Find where the given text appears and provide that cell's center as [X, Y] coordinate. 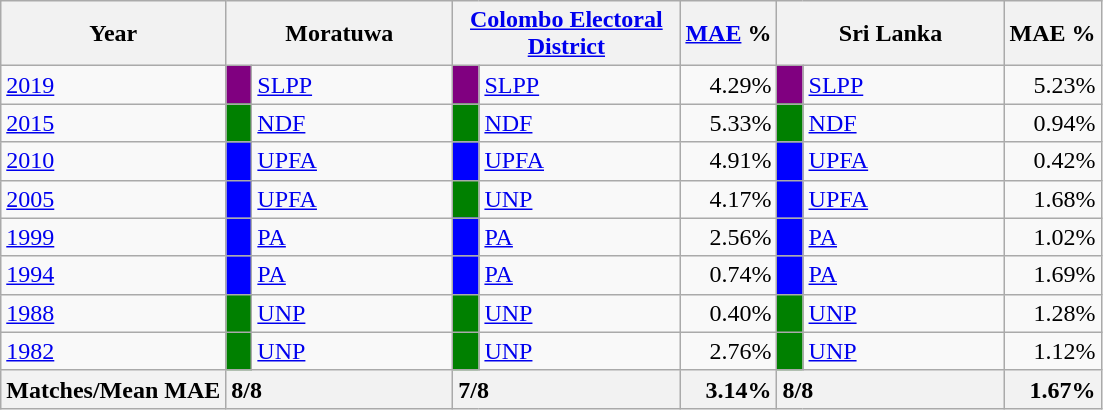
1.12% [1052, 351]
1982 [114, 351]
0.74% [728, 275]
4.91% [728, 161]
4.29% [728, 85]
5.23% [1052, 85]
2010 [114, 161]
0.42% [1052, 161]
1994 [114, 275]
1999 [114, 237]
5.33% [728, 123]
Matches/Mean MAE [114, 389]
Sri Lanka [890, 34]
7/8 [566, 389]
2019 [114, 85]
Year [114, 34]
Colombo Electoral District [566, 34]
1.69% [1052, 275]
2.76% [728, 351]
4.17% [728, 199]
1988 [114, 313]
2005 [114, 199]
2.56% [728, 237]
0.40% [728, 313]
0.94% [1052, 123]
3.14% [728, 389]
1.28% [1052, 313]
1.02% [1052, 237]
1.68% [1052, 199]
2015 [114, 123]
1.67% [1052, 389]
Moratuwa [340, 34]
